Extract the (x, y) coordinate from the center of the cell holding the provided text.  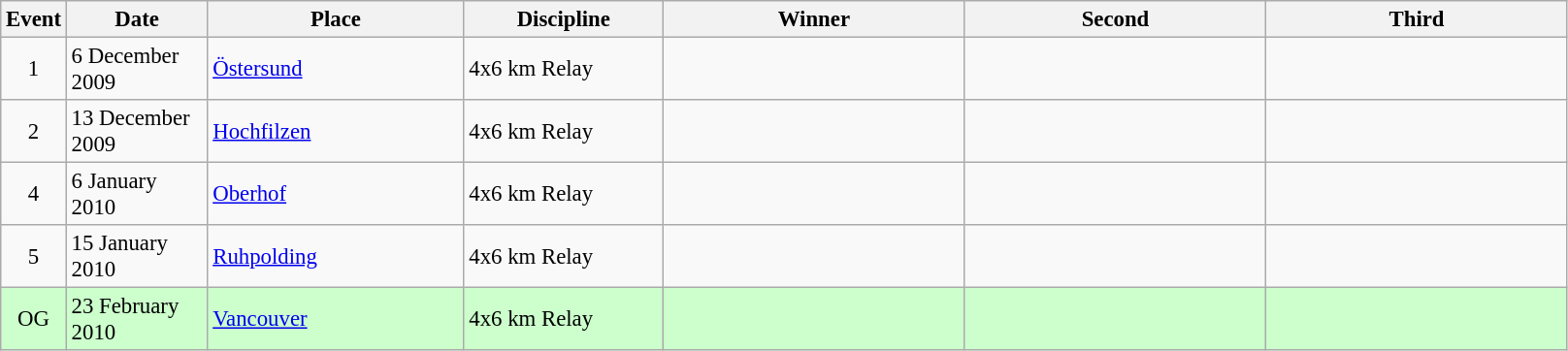
1 (34, 70)
Place (336, 19)
5 (34, 256)
Event (34, 19)
15 January 2010 (137, 256)
OG (34, 320)
6 January 2010 (137, 194)
Ruhpolding (336, 256)
23 February 2010 (137, 320)
4 (34, 194)
Östersund (336, 70)
13 December 2009 (137, 132)
Discipline (564, 19)
6 December 2009 (137, 70)
Third (1417, 19)
Winner (815, 19)
Second (1116, 19)
Oberhof (336, 194)
2 (34, 132)
Hochfilzen (336, 132)
Vancouver (336, 320)
Date (137, 19)
